Return [X, Y] of the center of cell containing provided text 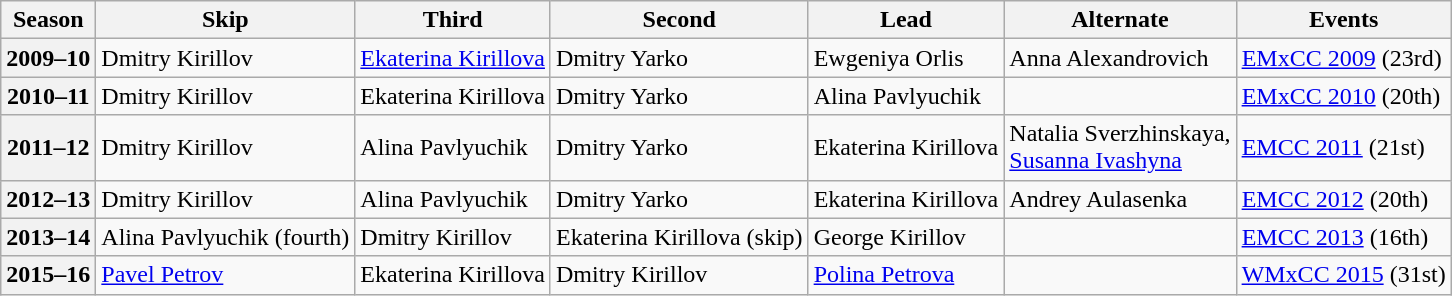
2012–13 [48, 199]
Skip [226, 20]
EMCC 2011 (21st) [1344, 148]
WMxCC 2015 (31st) [1344, 275]
EMxCC 2009 (23rd) [1344, 58]
Natalia Sverzhinskaya,Susanna Ivashyna [1120, 148]
Alina Pavlyuchik (fourth) [226, 237]
Ekaterina Kirillova (skip) [679, 237]
Lead [906, 20]
Polina Petrova [906, 275]
2015–16 [48, 275]
Ewgeniya Orlis [906, 58]
George Kirillov [906, 237]
Andrey Aulasenka [1120, 199]
2011–12 [48, 148]
Alternate [1120, 20]
2009–10 [48, 58]
Third [453, 20]
Season [48, 20]
Events [1344, 20]
EMxCC 2010 (20th) [1344, 96]
2010–11 [48, 96]
2013–14 [48, 237]
EMCC 2013 (16th) [1344, 237]
Anna Alexandrovich [1120, 58]
EMCC 2012 (20th) [1344, 199]
Second [679, 20]
Pavel Petrov [226, 275]
